Search for the cell housing the specified text and yield its [X, Y] center coordinate. 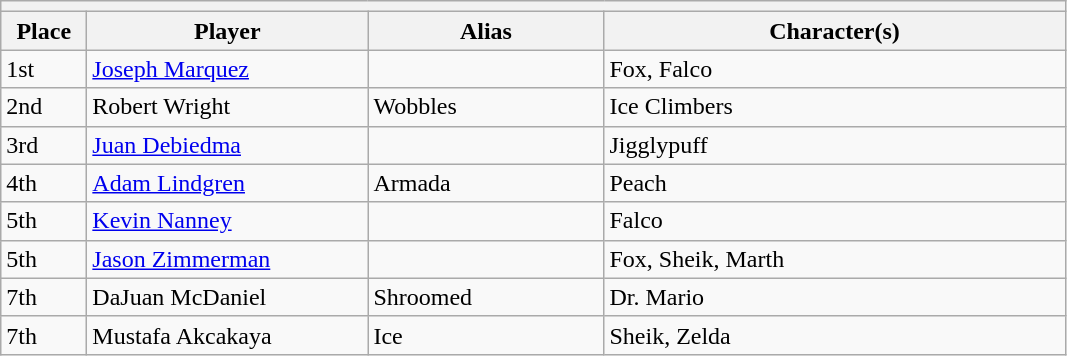
Robert Wright [228, 107]
3rd [44, 145]
Sheik, Zelda [834, 335]
Jason Zimmerman [228, 259]
Character(s) [834, 31]
Shroomed [486, 297]
1st [44, 69]
Player [228, 31]
4th [44, 183]
2nd [44, 107]
Falco [834, 221]
Juan Debiedma [228, 145]
Mustafa Akcakaya [228, 335]
Fox, Sheik, Marth [834, 259]
Armada [486, 183]
Place [44, 31]
Jigglypuff [834, 145]
Alias [486, 31]
Joseph Marquez [228, 69]
Ice [486, 335]
Kevin Nanney [228, 221]
DaJuan McDaniel [228, 297]
Wobbles [486, 107]
Peach [834, 183]
Fox, Falco [834, 69]
Adam Lindgren [228, 183]
Dr. Mario [834, 297]
Ice Climbers [834, 107]
